Return [X, Y] of the center of cell containing provided text 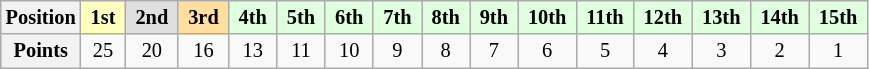
11 [301, 51]
3rd [203, 17]
1 [838, 51]
5th [301, 17]
11th [604, 17]
2nd [152, 17]
8 [446, 51]
25 [104, 51]
12th [663, 17]
Position [41, 17]
20 [152, 51]
15th [838, 17]
10 [349, 51]
6 [547, 51]
Points [41, 51]
13 [253, 51]
4th [253, 17]
6th [349, 17]
7 [494, 51]
4 [663, 51]
10th [547, 17]
8th [446, 17]
1st [104, 17]
5 [604, 51]
13th [721, 17]
9 [397, 51]
2 [779, 51]
16 [203, 51]
7th [397, 17]
14th [779, 17]
9th [494, 17]
3 [721, 51]
